Capture the cell that displays the provided text and extract its [x, y] central coordinate. 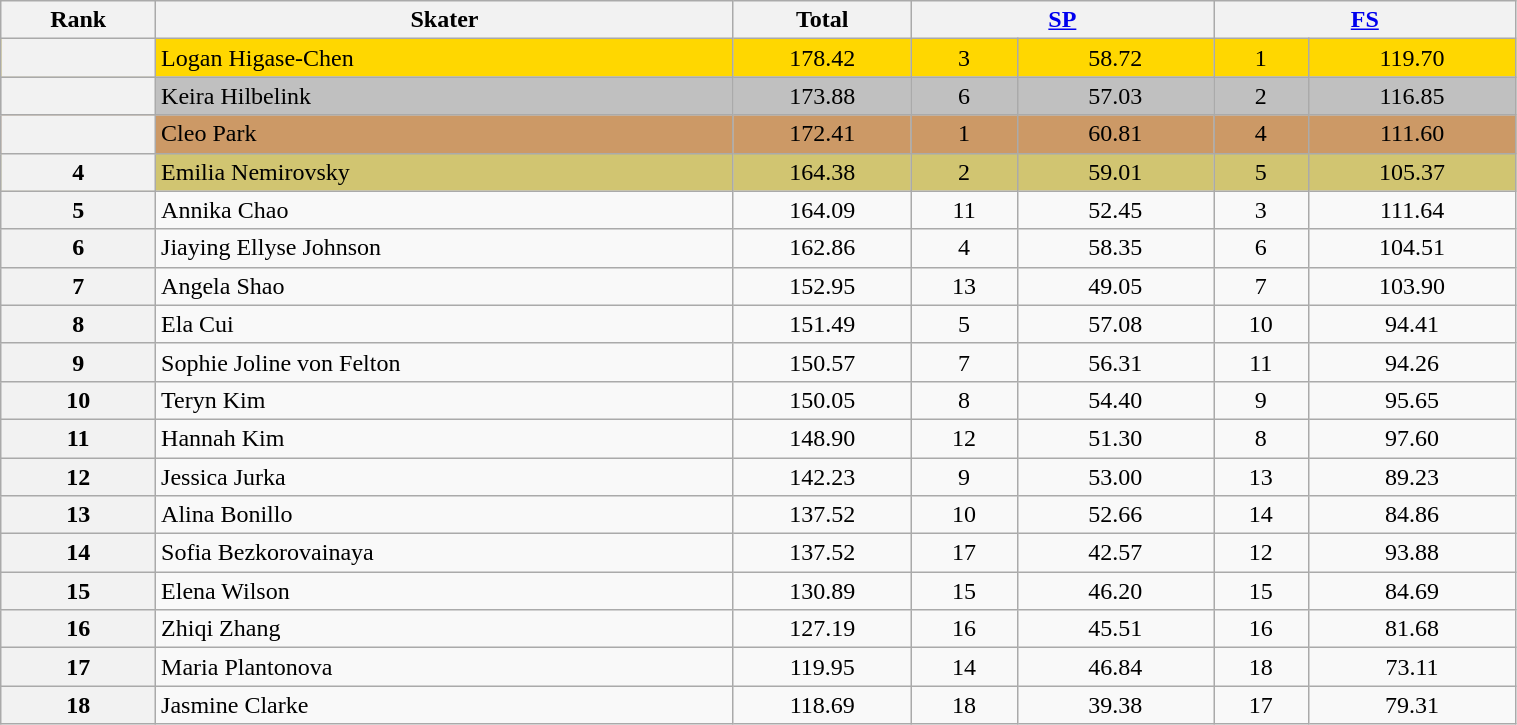
97.60 [1412, 438]
173.88 [822, 96]
53.00 [1116, 477]
49.05 [1116, 286]
52.66 [1116, 515]
94.41 [1412, 324]
Emilia Nemirovsky [445, 172]
58.72 [1116, 58]
57.03 [1116, 96]
178.42 [822, 58]
164.38 [822, 172]
81.68 [1412, 629]
56.31 [1116, 362]
51.30 [1116, 438]
84.86 [1412, 515]
59.01 [1116, 172]
Jessica Jurka [445, 477]
151.49 [822, 324]
162.86 [822, 248]
Sophie Joline von Felton [445, 362]
46.84 [1116, 667]
FS [1365, 20]
84.69 [1412, 591]
Logan Higase-Chen [445, 58]
Total [822, 20]
148.90 [822, 438]
60.81 [1116, 134]
Zhiqi Zhang [445, 629]
142.23 [822, 477]
79.31 [1412, 705]
Hannah Kim [445, 438]
Keira Hilbelink [445, 96]
127.19 [822, 629]
Cleo Park [445, 134]
111.64 [1412, 210]
150.57 [822, 362]
42.57 [1116, 553]
Teryn Kim [445, 400]
94.26 [1412, 362]
152.95 [822, 286]
45.51 [1116, 629]
57.08 [1116, 324]
39.38 [1116, 705]
SP [1062, 20]
104.51 [1412, 248]
130.89 [822, 591]
58.35 [1116, 248]
46.20 [1116, 591]
Ela Cui [445, 324]
Jasmine Clarke [445, 705]
Annika Chao [445, 210]
89.23 [1412, 477]
118.69 [822, 705]
119.70 [1412, 58]
119.95 [822, 667]
164.09 [822, 210]
Elena Wilson [445, 591]
93.88 [1412, 553]
Sofia Bezkorovainaya [445, 553]
111.60 [1412, 134]
116.85 [1412, 96]
Rank [78, 20]
105.37 [1412, 172]
103.90 [1412, 286]
95.65 [1412, 400]
54.40 [1116, 400]
73.11 [1412, 667]
Maria Plantonova [445, 667]
172.41 [822, 134]
Skater [445, 20]
Alina Bonillo [445, 515]
150.05 [822, 400]
Angela Shao [445, 286]
Jiaying Ellyse Johnson [445, 248]
52.45 [1116, 210]
